Scan for the cell matching the given text and deliver its (X, Y) coordinate at center. 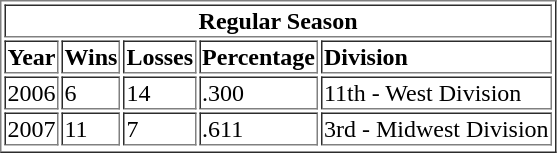
14 (160, 92)
Percentage (258, 56)
2007 (31, 128)
.611 (258, 128)
Losses (160, 56)
11 (92, 128)
6 (92, 92)
2006 (31, 92)
.300 (258, 92)
Division (436, 56)
Wins (92, 56)
Regular Season (278, 20)
Year (31, 56)
7 (160, 128)
11th - West Division (436, 92)
3rd - Midwest Division (436, 128)
